Scan for the cell matching the given text and deliver its [x, y] coordinate at center. 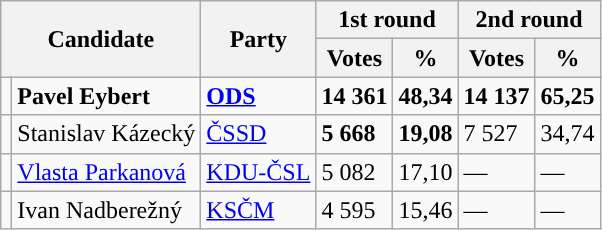
ODS [258, 96]
5 082 [354, 172]
17,10 [426, 172]
Party [258, 39]
14 361 [354, 96]
65,25 [568, 96]
14 137 [496, 96]
Pavel Eybert [106, 96]
48,34 [426, 96]
2nd round [529, 20]
Candidate [101, 39]
34,74 [568, 134]
KDU-ČSL [258, 172]
7 527 [496, 134]
KSČM [258, 210]
5 668 [354, 134]
4 595 [354, 210]
Stanislav Kázecký [106, 134]
Ivan Nadberežný [106, 210]
1st round [387, 20]
15,46 [426, 210]
19,08 [426, 134]
ČSSD [258, 134]
Vlasta Parkanová [106, 172]
